From the cell containing the given text, extract its center point as [x, y] coordinate. 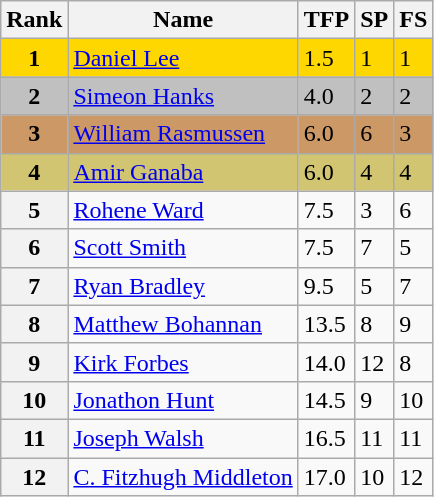
Matthew Bohannan [183, 324]
16.5 [326, 438]
14.0 [326, 362]
Rank [34, 20]
Amir Ganaba [183, 172]
4.0 [326, 96]
Simeon Hanks [183, 96]
Jonathon Hunt [183, 400]
Kirk Forbes [183, 362]
Ryan Bradley [183, 286]
FS [414, 20]
13.5 [326, 324]
Daniel Lee [183, 58]
C. Fitzhugh Middleton [183, 477]
Rohene Ward [183, 210]
17.0 [326, 477]
9.5 [326, 286]
Name [183, 20]
14.5 [326, 400]
SP [374, 20]
Scott Smith [183, 248]
TFP [326, 20]
1.5 [326, 58]
Joseph Walsh [183, 438]
William Rasmussen [183, 134]
